Identify which cell holds the provided text, then report its (x, y) central coordinate. 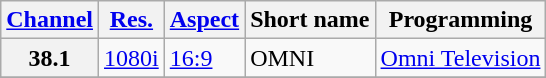
OMNI (310, 58)
Aspect (204, 20)
Omni Television (460, 58)
16:9 (204, 58)
Channel (50, 20)
Programming (460, 20)
Res. (132, 20)
1080i (132, 58)
38.1 (50, 58)
Short name (310, 20)
